Identify which cell holds the provided text, then report its (x, y) central coordinate. 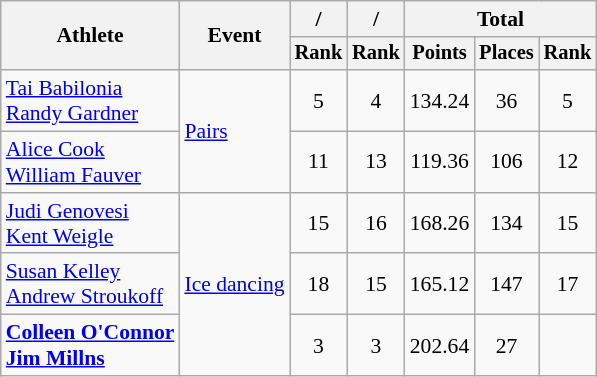
147 (506, 284)
Ice dancing (234, 284)
Judi GenovesiKent Weigle (90, 224)
202.64 (440, 346)
165.12 (440, 284)
36 (506, 100)
Athlete (90, 36)
27 (506, 346)
Pairs (234, 131)
11 (319, 162)
Alice CookWilliam Fauver (90, 162)
13 (376, 162)
Points (440, 54)
134.24 (440, 100)
4 (376, 100)
168.26 (440, 224)
119.36 (440, 162)
134 (506, 224)
Total (500, 19)
Event (234, 36)
12 (568, 162)
16 (376, 224)
Tai BabiloniaRandy Gardner (90, 100)
18 (319, 284)
Colleen O'ConnorJim Millns (90, 346)
17 (568, 284)
Places (506, 54)
106 (506, 162)
Susan KelleyAndrew Stroukoff (90, 284)
